Return the (X, Y) coordinate for the center point of the cell that contains the specified text.  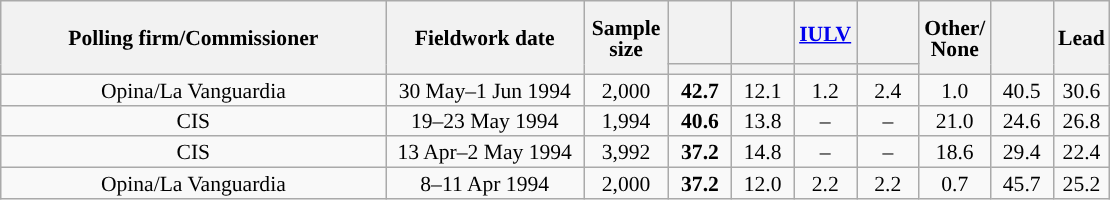
8–11 Apr 1994 (485, 184)
IULV (826, 32)
21.0 (954, 120)
26.8 (1082, 120)
1,994 (626, 120)
Lead (1082, 38)
25.2 (1082, 184)
13.8 (762, 120)
1.0 (954, 90)
18.6 (954, 152)
30.6 (1082, 90)
2.4 (888, 90)
29.4 (1022, 152)
19–23 May 1994 (485, 120)
22.4 (1082, 152)
30 May–1 Jun 1994 (485, 90)
40.5 (1022, 90)
45.7 (1022, 184)
0.7 (954, 184)
Sample size (626, 38)
12.0 (762, 184)
24.6 (1022, 120)
13 Apr–2 May 1994 (485, 152)
3,992 (626, 152)
Polling firm/Commissioner (194, 38)
42.7 (700, 90)
40.6 (700, 120)
14.8 (762, 152)
Fieldwork date (485, 38)
12.1 (762, 90)
1.2 (826, 90)
Other/None (954, 38)
